Provide the (X, Y) coordinate of the cell's center where the given text is located.  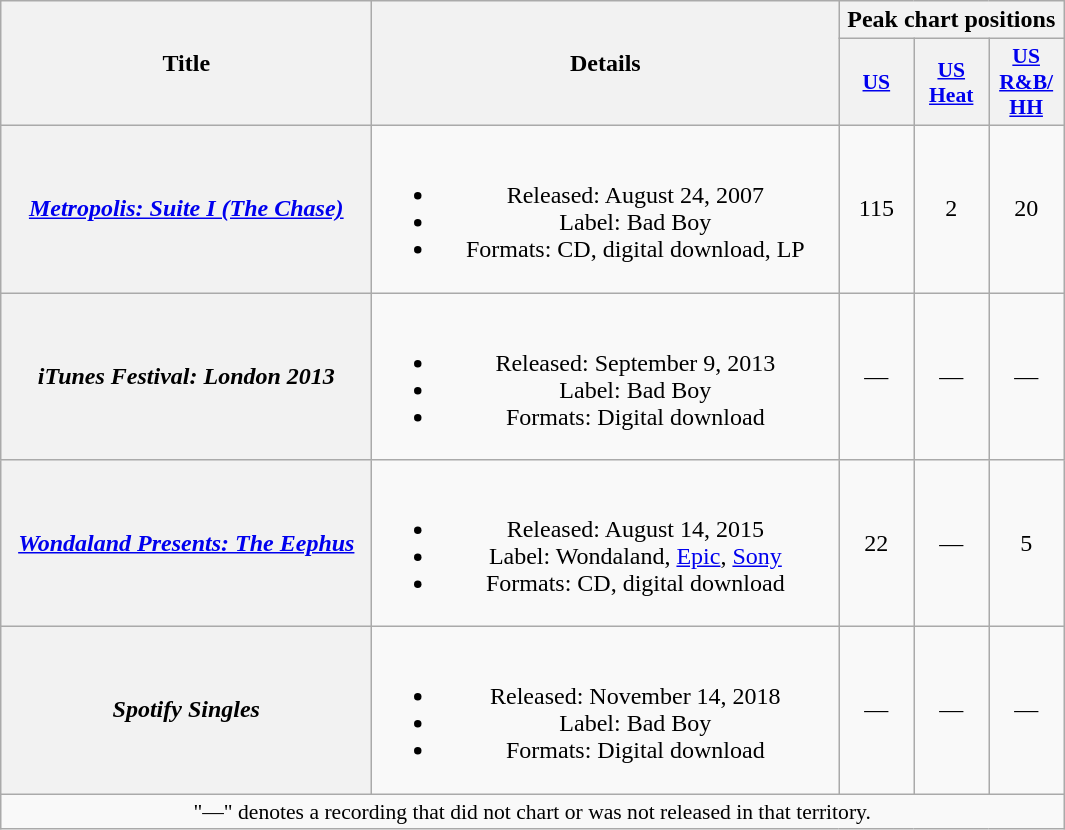
5 (1026, 544)
115 (876, 208)
US (876, 82)
Released: November 14, 2018Label: Bad BoyFormats: Digital download (606, 710)
Title (186, 64)
Released: September 9, 2013Label: Bad BoyFormats: Digital download (606, 376)
Wondaland Presents: The Eephus (186, 544)
Spotify Singles (186, 710)
2 (952, 208)
USR&B/HH (1026, 82)
Details (606, 64)
US Heat (952, 82)
Peak chart positions (952, 20)
20 (1026, 208)
"—" denotes a recording that did not chart or was not released in that territory. (532, 812)
Metropolis: Suite I (The Chase) (186, 208)
22 (876, 544)
Released: August 14, 2015Label: Wondaland, Epic, SonyFormats: CD, digital download (606, 544)
iTunes Festival: London 2013 (186, 376)
Released: August 24, 2007Label: Bad BoyFormats: CD, digital download, LP (606, 208)
